Return the (X, Y) coordinate for the center point of the cell that contains the specified text.  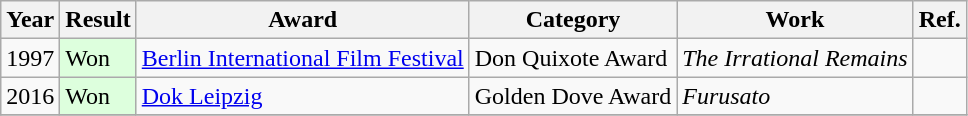
Result (98, 20)
The Irrational Remains (795, 58)
Berlin International Film Festival (302, 58)
Ref. (940, 20)
Golden Dove Award (572, 96)
Work (795, 20)
Award (302, 20)
Year (30, 20)
Category (572, 20)
2016 (30, 96)
Dok Leipzig (302, 96)
1997 (30, 58)
Don Quixote Award (572, 58)
Furusato (795, 96)
